For the text-containing cell, return its midpoint in (X, Y) coordinate format. 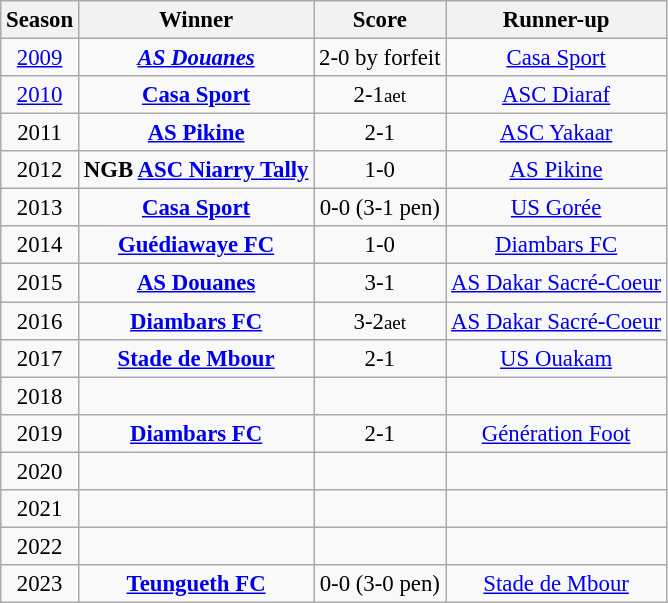
3-1 (380, 283)
NGB ASC Niarry Tally (196, 170)
Winner (196, 20)
0-0 (3-1 pen) (380, 208)
Guédiawaye FC (196, 245)
2021 (40, 509)
2018 (40, 396)
2016 (40, 321)
2009 (40, 58)
2013 (40, 208)
Score (380, 20)
2014 (40, 245)
2022 (40, 546)
2012 (40, 170)
2-0 by forfeit (380, 58)
2015 (40, 283)
2010 (40, 95)
3-2aet (380, 321)
Teungueth FC (196, 584)
2017 (40, 358)
2020 (40, 471)
Runner-up (556, 20)
2023 (40, 584)
2019 (40, 433)
ASC Diaraf (556, 95)
0-0 (3-0 pen) (380, 584)
Season (40, 20)
2-1aet (380, 95)
2011 (40, 133)
US Gorée (556, 208)
Génération Foot (556, 433)
ASC Yakaar (556, 133)
US Ouakam (556, 358)
